Locate the cell with the specified text and output its (x, y) center coordinate. 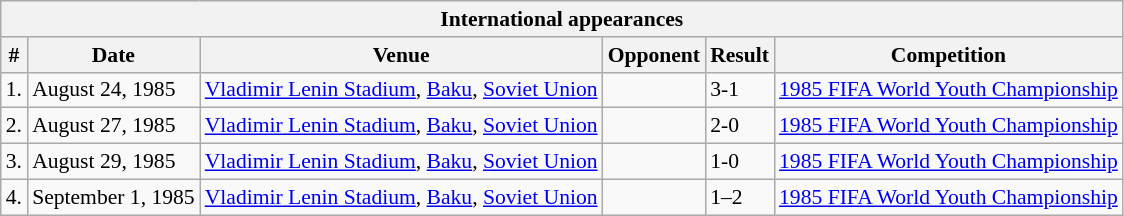
Venue (402, 55)
1. (14, 90)
# (14, 55)
September 1, 1985 (114, 197)
August 29, 1985 (114, 162)
3. (14, 162)
Opponent (654, 55)
2-0 (740, 126)
Result (740, 55)
August 27, 1985 (114, 126)
Competition (948, 55)
August 24, 1985 (114, 90)
International appearances (562, 19)
1–2 (740, 197)
2. (14, 126)
4. (14, 197)
3-1 (740, 90)
1-0 (740, 162)
Date (114, 55)
